Find where the given text appears and provide that cell's center as [x, y] coordinate. 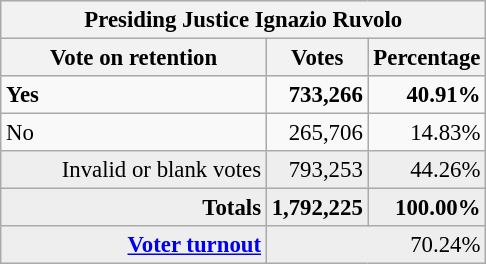
Yes [134, 95]
40.91% [427, 95]
Totals [134, 208]
265,706 [317, 133]
Percentage [427, 58]
793,253 [317, 170]
70.24% [376, 245]
Vote on retention [134, 58]
Presiding Justice Ignazio Ruvolo [244, 20]
No [134, 133]
Voter turnout [134, 245]
Invalid or blank votes [134, 170]
14.83% [427, 133]
100.00% [427, 208]
1,792,225 [317, 208]
733,266 [317, 95]
Votes [317, 58]
44.26% [427, 170]
